Determine the (x, y) coordinate at the center of the cell enclosing the given text.  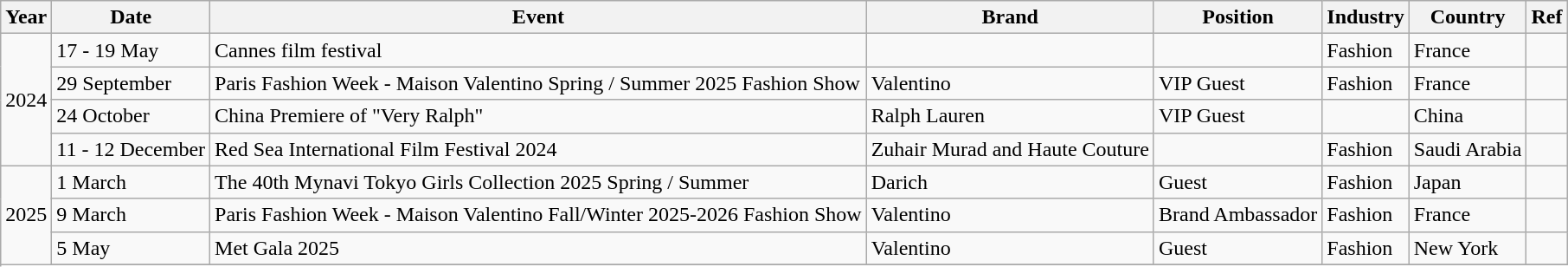
Year (26, 17)
Ref (1547, 17)
Zuhair Murad and Haute Couture (1010, 149)
Ralph Lauren (1010, 116)
Brand (1010, 17)
Country (1468, 17)
11 - 12 December (132, 149)
Paris Fashion Week - Maison Valentino Fall/Winter 2025-2026 Fashion Show (538, 215)
The 40th Mynavi Tokyo Girls Collection 2025 Spring / Summer (538, 182)
China (1468, 116)
Saudi Arabia (1468, 149)
Darich (1010, 182)
Red Sea International Film Festival 2024 (538, 149)
2025 (26, 215)
17 - 19 May (132, 50)
Event (538, 17)
Cannes film festival (538, 50)
9 March (132, 215)
New York (1468, 248)
Brand Ambassador (1237, 215)
5 May (132, 248)
29 September (132, 83)
24 October (132, 116)
2024 (26, 100)
Japan (1468, 182)
Date (132, 17)
Position (1237, 17)
Industry (1366, 17)
Met Gala 2025 (538, 248)
Paris Fashion Week - Maison Valentino Spring / Summer 2025 Fashion Show (538, 83)
1 March (132, 182)
China Premiere of "Very Ralph" (538, 116)
